Output the (X, Y) coordinate of the center of the cell containing the given text.  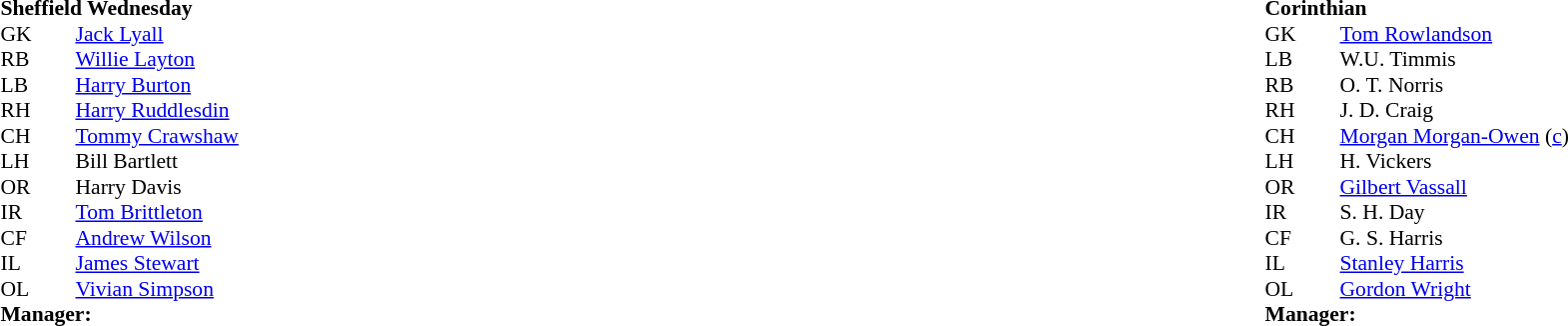
Tom Brittleton (158, 213)
Tommy Crawshaw (158, 136)
Jack Lyall (158, 34)
Vivian Simpson (158, 289)
James Stewart (158, 263)
Bill Bartlett (158, 161)
Harry Ruddlesdin (158, 111)
Andrew Wilson (158, 238)
Harry Davis (158, 187)
Harry Burton (158, 85)
Willie Layton (158, 59)
